Provide the (X, Y) coordinate of the cell's center where the given text is located.  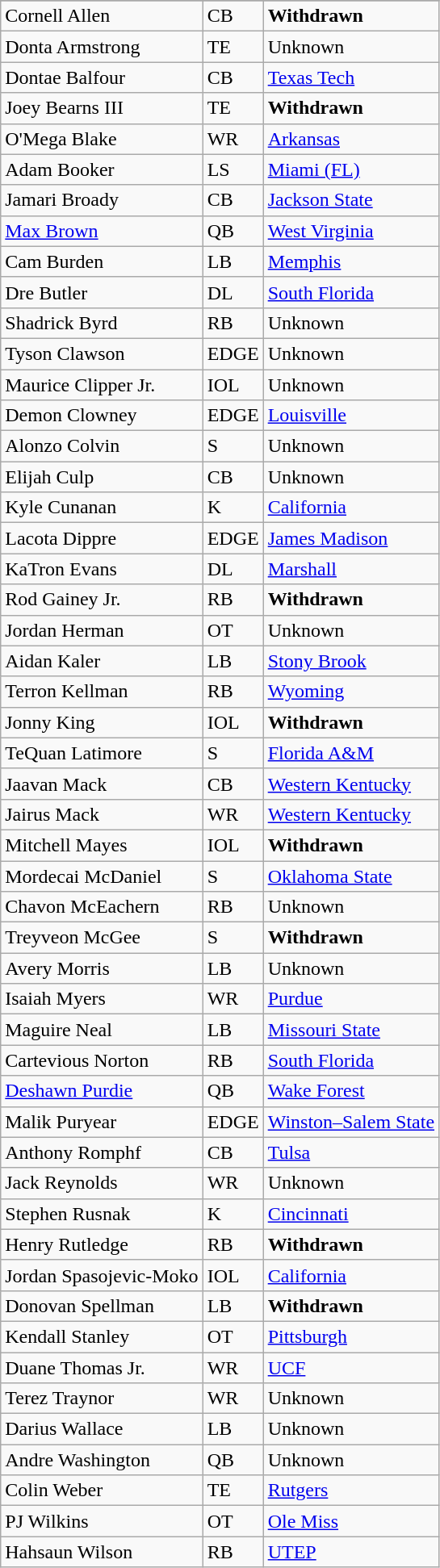
Max Brown (102, 231)
Colin Weber (102, 1491)
Memphis (350, 261)
Rod Gainey Jr. (102, 600)
Pittsburgh (350, 1336)
Terez Traynor (102, 1399)
Elijah Culp (102, 477)
Marshall (350, 569)
LS (233, 169)
Purdue (350, 999)
UCF (350, 1368)
Oklahoma State (350, 876)
Mordecai McDaniel (102, 876)
Mitchell Mayes (102, 845)
Dre Butler (102, 292)
Texas Tech (350, 77)
Rutgers (350, 1491)
PJ Wilkins (102, 1521)
Kendall Stanley (102, 1336)
Adam Booker (102, 169)
Stephen Rusnak (102, 1214)
Duane Thomas Jr. (102, 1368)
O'Mega Blake (102, 139)
Avery Morris (102, 968)
Donovan Spellman (102, 1306)
Miami (FL) (350, 169)
Maurice Clipper Jr. (102, 385)
Shadrick Byrd (102, 323)
Tyson Clawson (102, 353)
James Madison (350, 538)
Cam Burden (102, 261)
Lacota Dippre (102, 538)
Deshawn Purdie (102, 1091)
Cornell Allen (102, 16)
Kyle Cunanan (102, 508)
Demon Clowney (102, 416)
Louisville (350, 416)
Wyoming (350, 692)
Aidan Kaler (102, 661)
Jordan Herman (102, 630)
Cartevious Norton (102, 1060)
Terron Kellman (102, 692)
Maguire Neal (102, 1030)
Jairus Mack (102, 814)
Alonzo Colvin (102, 446)
Jonny King (102, 722)
TeQuan Latimore (102, 753)
KaTron Evans (102, 569)
Arkansas (350, 139)
Joey Bearns III (102, 108)
Florida A&M (350, 753)
Ole Miss (350, 1521)
Stony Brook (350, 661)
Isaiah Myers (102, 999)
Malik Puryear (102, 1122)
Cincinnati (350, 1214)
Dontae Balfour (102, 77)
Missouri State (350, 1030)
West Virginia (350, 231)
Anthony Romphf (102, 1152)
Winston–Salem State (350, 1122)
Darius Wallace (102, 1429)
Jamari Broady (102, 200)
Wake Forest (350, 1091)
Andre Washington (102, 1460)
Jaavan Mack (102, 784)
Chavon McEachern (102, 907)
Jordan Spasojevic-Moko (102, 1275)
UTEP (350, 1552)
Tulsa (350, 1152)
Jack Reynolds (102, 1183)
Treyveon McGee (102, 938)
Donta Armstrong (102, 47)
Henry Rutledge (102, 1244)
Hahsaun Wilson (102, 1552)
Jackson State (350, 200)
